Provide the [x, y] coordinate of the cell's center where the given text is located.  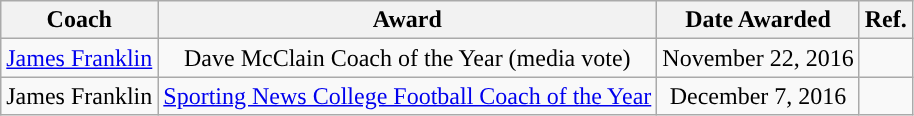
November 22, 2016 [758, 58]
Sporting News College Football Coach of the Year [408, 96]
Coach [80, 20]
Date Awarded [758, 20]
Award [408, 20]
Ref. [886, 20]
Dave McClain Coach of the Year (media vote) [408, 58]
December 7, 2016 [758, 96]
